Determine the (X, Y) coordinate at the center of the cell enclosing the given text.  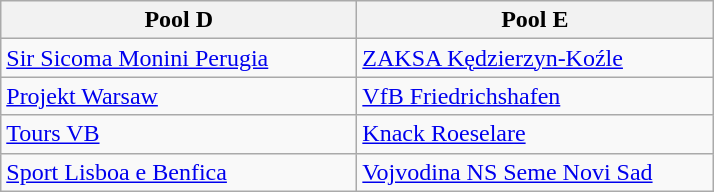
Projekt Warsaw (179, 96)
Knack Roeselare (535, 134)
Sir Sicoma Monini Perugia (179, 58)
VfB Friedrichshafen (535, 96)
Vojvodina NS Seme Novi Sad (535, 172)
Pool E (535, 20)
Sport Lisboa e Benfica (179, 172)
ZAKSA Kędzierzyn-Koźle (535, 58)
Tours VB (179, 134)
Pool D (179, 20)
